Scan for the cell matching the given text and deliver its [x, y] coordinate at center. 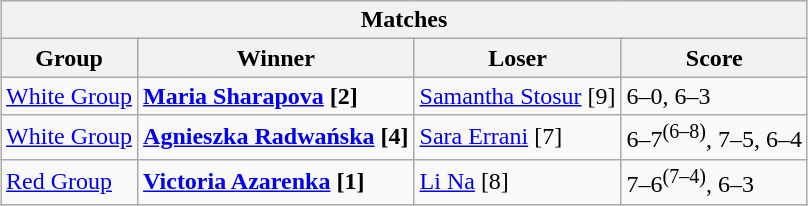
Winner [276, 58]
Group [70, 58]
Maria Sharapova [2] [276, 96]
Li Na [8] [518, 182]
Sara Errani [7] [518, 138]
Agnieszka Radwańska [4] [276, 138]
Red Group [70, 182]
6–0, 6–3 [714, 96]
6–7(6–8), 7–5, 6–4 [714, 138]
7–6(7–4), 6–3 [714, 182]
Matches [404, 20]
Score [714, 58]
Victoria Azarenka [1] [276, 182]
Samantha Stosur [9] [518, 96]
Loser [518, 58]
